For the text-containing cell, return its midpoint in (X, Y) coordinate format. 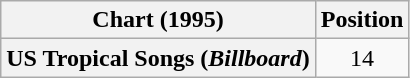
14 (362, 58)
Position (362, 20)
Chart (1995) (158, 20)
US Tropical Songs (Billboard) (158, 58)
